Locate the cell with the specified text and output its [X, Y] center coordinate. 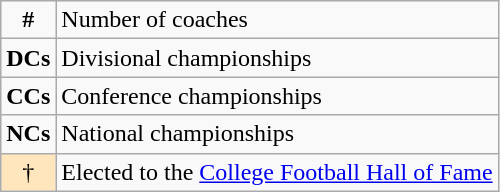
† [28, 172]
DCs [28, 58]
CCs [28, 96]
National championships [277, 134]
Elected to the College Football Hall of Fame [277, 172]
# [28, 20]
Conference championships [277, 96]
Number of coaches [277, 20]
NCs [28, 134]
Divisional championships [277, 58]
